Provide the (x, y) coordinate of the cell's center where the given text is located.  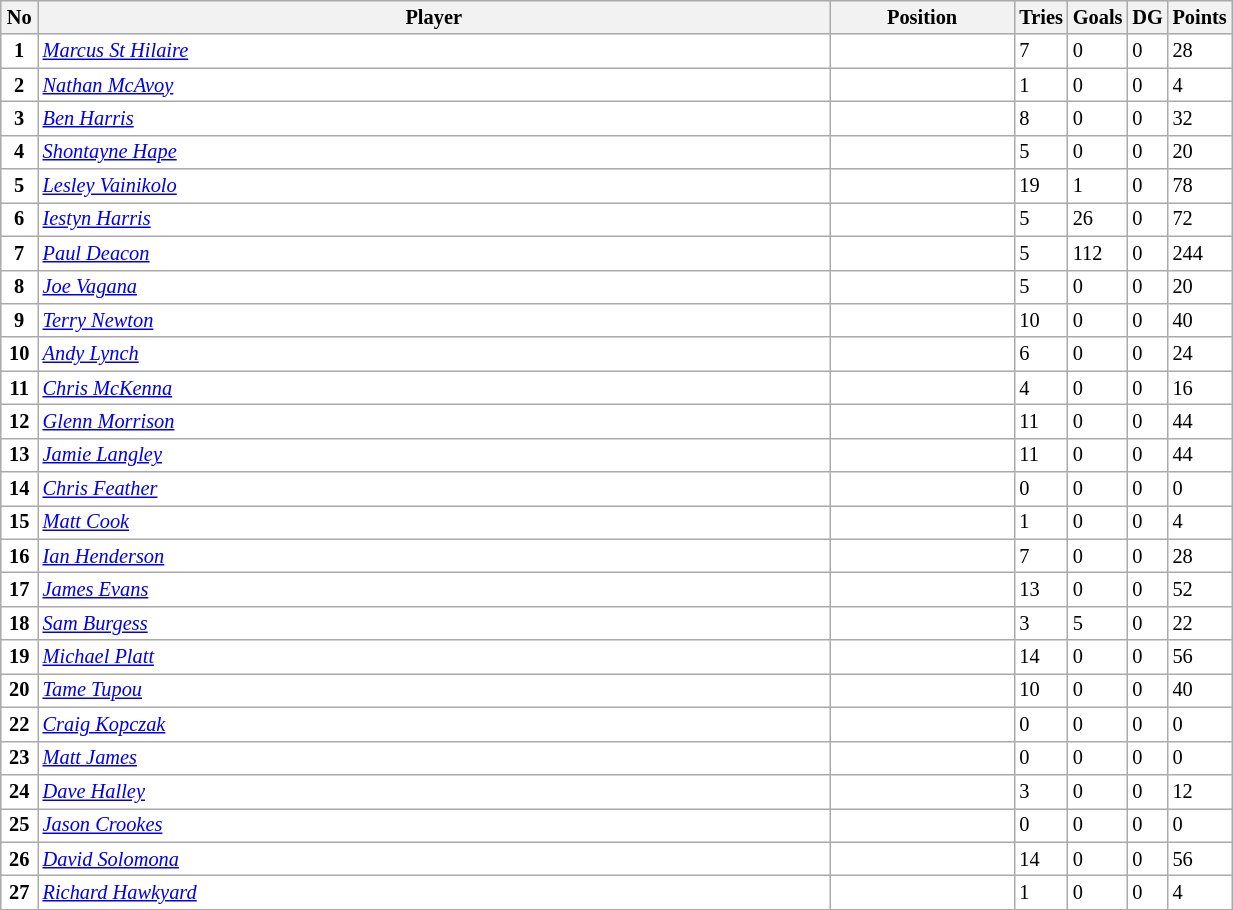
Nathan McAvoy (434, 85)
James Evans (434, 589)
112 (1098, 253)
DG (1147, 17)
17 (20, 589)
9 (20, 320)
Matt Cook (434, 522)
Craig Kopczak (434, 724)
78 (1200, 186)
Michael Platt (434, 657)
72 (1200, 219)
Lesley Vainikolo (434, 186)
Marcus St Hilaire (434, 51)
Position (922, 17)
244 (1200, 253)
18 (20, 623)
Matt James (434, 758)
Ben Harris (434, 118)
Chris Feather (434, 489)
Jason Crookes (434, 825)
23 (20, 758)
Chris McKenna (434, 388)
2 (20, 85)
Andy Lynch (434, 354)
Glenn Morrison (434, 421)
Paul Deacon (434, 253)
Shontayne Hape (434, 152)
Sam Burgess (434, 623)
Joe Vagana (434, 287)
15 (20, 522)
27 (20, 892)
Dave Halley (434, 791)
No (20, 17)
Iestyn Harris (434, 219)
Ian Henderson (434, 556)
52 (1200, 589)
Jamie Langley (434, 455)
25 (20, 825)
Tries (1040, 17)
Player (434, 17)
Richard Hawkyard (434, 892)
32 (1200, 118)
Terry Newton (434, 320)
Goals (1098, 17)
David Solomona (434, 859)
Tame Tupou (434, 690)
Points (1200, 17)
